Locate the cell with the specified text and output its (X, Y) center coordinate. 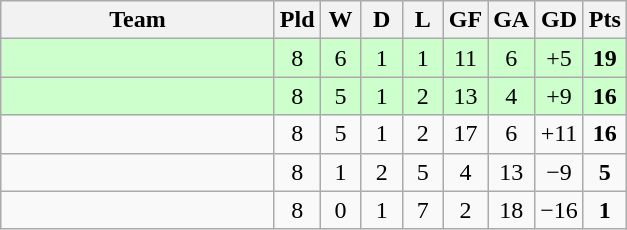
7 (422, 210)
17 (465, 134)
19 (604, 58)
11 (465, 58)
GA (512, 20)
+9 (560, 96)
D (382, 20)
Team (138, 20)
18 (512, 210)
+5 (560, 58)
0 (340, 210)
Pld (297, 20)
−9 (560, 172)
+11 (560, 134)
Pts (604, 20)
L (422, 20)
GD (560, 20)
W (340, 20)
−16 (560, 210)
GF (465, 20)
